Determine the [X, Y] coordinate at the center of the cell enclosing the given text.  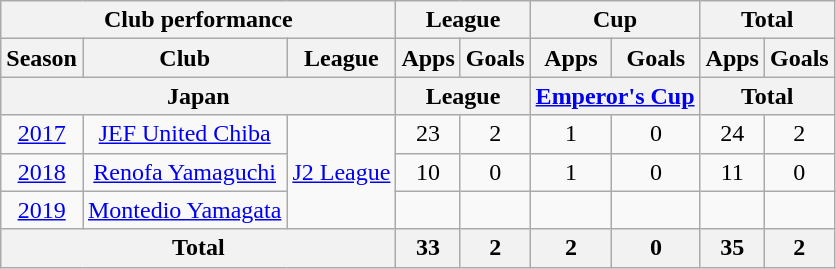
35 [732, 248]
2019 [42, 210]
2018 [42, 172]
10 [428, 172]
Club performance [198, 20]
Renofa Yamaguchi [184, 172]
J2 League [342, 172]
11 [732, 172]
JEF United Chiba [184, 134]
Emperor's Cup [615, 96]
Cup [615, 20]
Montedio Yamagata [184, 210]
24 [732, 134]
33 [428, 248]
2017 [42, 134]
Club [184, 58]
Japan [198, 96]
Season [42, 58]
23 [428, 134]
